From the cell containing the given text, extract its center point as [x, y] coordinate. 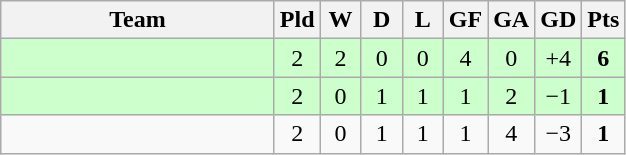
Pld [297, 20]
+4 [558, 58]
GF [465, 20]
Pts [604, 20]
6 [604, 58]
−3 [558, 134]
Team [138, 20]
D [382, 20]
−1 [558, 96]
L [422, 20]
W [340, 20]
GA [512, 20]
GD [558, 20]
